Return (X, Y) of the center of cell containing provided text 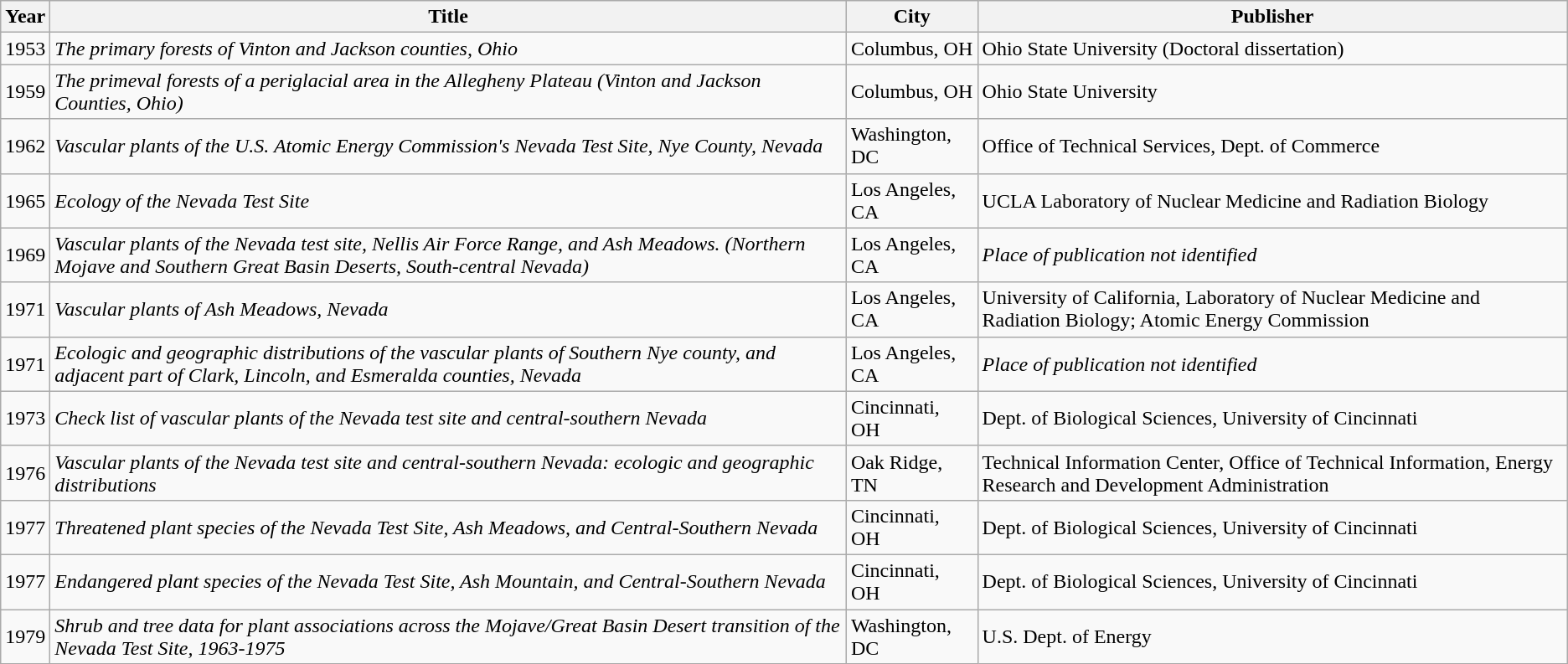
Office of Technical Services, Dept. of Commerce (1272, 146)
Publisher (1272, 17)
Ohio State University (Doctoral dissertation) (1272, 49)
Vascular plants of Ash Meadows, Nevada (449, 310)
1973 (25, 419)
Oak Ridge, TN (911, 472)
U.S. Dept. of Energy (1272, 636)
Ecology of the Nevada Test Site (449, 201)
Year (25, 17)
Technical Information Center, Office of Technical Information, Energy Research and Development Administration (1272, 472)
1965 (25, 201)
1969 (25, 255)
Vascular plants of the U.S. Atomic Energy Commission's Nevada Test Site, Nye County, Nevada (449, 146)
The primeval forests of a periglacial area in the Allegheny Plateau (Vinton and Jackson Counties, Ohio) (449, 92)
1976 (25, 472)
Check list of vascular plants of the Nevada test site and central-southern Nevada (449, 419)
UCLA Laboratory of Nuclear Medicine and Radiation Biology (1272, 201)
Ohio State University (1272, 92)
City (911, 17)
Title (449, 17)
Endangered plant species of the Nevada Test Site, Ash Mountain, and Central-Southern Nevada (449, 581)
1959 (25, 92)
University of California, Laboratory of Nuclear Medicine and Radiation Biology; Atomic Energy Commission (1272, 310)
1962 (25, 146)
1979 (25, 636)
The primary forests of Vinton and Jackson counties, Ohio (449, 49)
Shrub and tree data for plant associations across the Mojave/Great Basin Desert transition of the Nevada Test Site, 1963-1975 (449, 636)
Threatened plant species of the Nevada Test Site, Ash Meadows, and Central-Southern Nevada (449, 528)
Vascular plants of the Nevada test site and central-southern Nevada: ecologic and geographic distributions (449, 472)
1953 (25, 49)
